Pinpoint the cell where the given text exists, returning its (X, Y) midpoint coordinate. 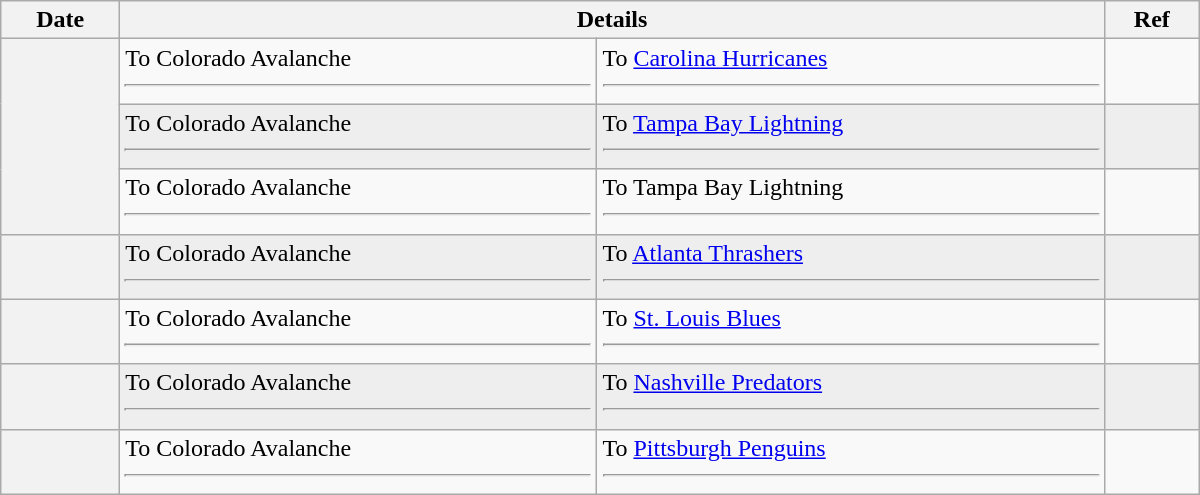
To Atlanta Thrashers (851, 266)
To Pittsburgh Penguins (851, 462)
Ref (1152, 20)
To Carolina Hurricanes (851, 72)
To St. Louis Blues (851, 332)
To Nashville Predators (851, 396)
Details (612, 20)
Date (60, 20)
